Pinpoint the cell where the given text exists, returning its [X, Y] midpoint coordinate. 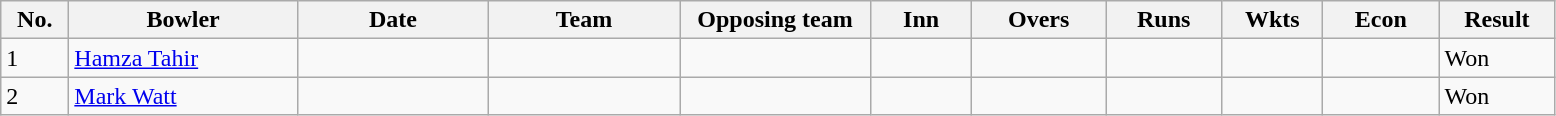
Opposing team [776, 20]
Wkts [1272, 20]
Hamza Tahir [184, 58]
2 [35, 96]
Bowler [184, 20]
1 [35, 58]
Econ [1381, 20]
Team [584, 20]
Runs [1164, 20]
Inn [922, 20]
Result [1497, 20]
Mark Watt [184, 96]
Overs [1039, 20]
No. [35, 20]
Date [392, 20]
